Determine the (X, Y) coordinate at the center of the cell enclosing the given text.  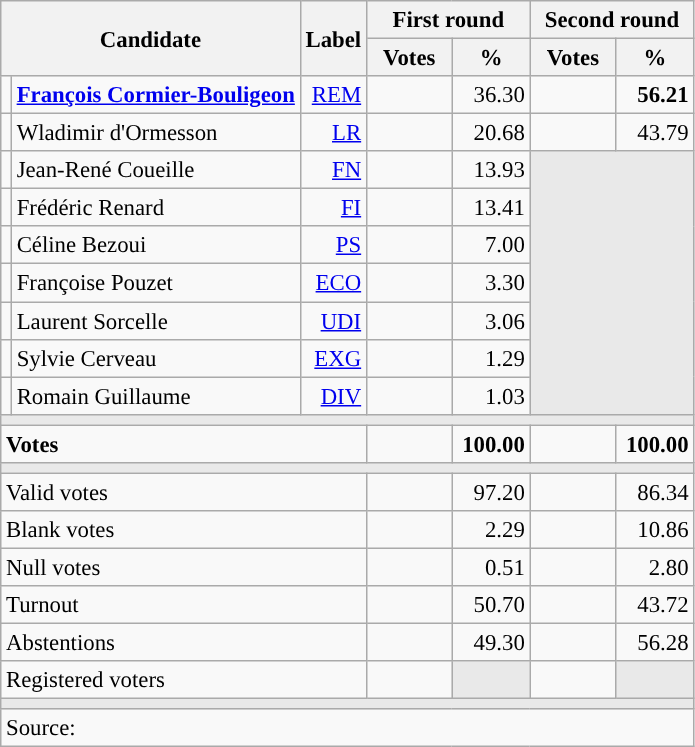
ECO (333, 283)
Valid votes (184, 492)
1.29 (491, 358)
Françoise Pouzet (156, 283)
FI (333, 208)
10.86 (655, 530)
Turnout (184, 605)
3.06 (491, 321)
First round (448, 20)
Wladimir d'Ormesson (156, 133)
43.79 (655, 133)
Romain Guillaume (156, 396)
20.68 (491, 133)
Second round (612, 20)
François Cormier-Bouligeon (156, 95)
86.34 (655, 492)
49.30 (491, 643)
PS (333, 245)
Laurent Sorcelle (156, 321)
Sylvie Cerveau (156, 358)
Jean-René Coueille (156, 170)
DIV (333, 396)
50.70 (491, 605)
2.80 (655, 567)
Candidate (150, 38)
2.29 (491, 530)
1.03 (491, 396)
56.21 (655, 95)
3.30 (491, 283)
97.20 (491, 492)
36.30 (491, 95)
Abstentions (184, 643)
EXG (333, 358)
7.00 (491, 245)
REM (333, 95)
FN (333, 170)
Label (333, 38)
Blank votes (184, 530)
Source: (348, 728)
13.93 (491, 170)
13.41 (491, 208)
Registered voters (184, 680)
Null votes (184, 567)
UDI (333, 321)
LR (333, 133)
0.51 (491, 567)
56.28 (655, 643)
Frédéric Renard (156, 208)
43.72 (655, 605)
Céline Bezoui (156, 245)
